Extract the (x, y) coordinate from the center of the cell holding the provided text.  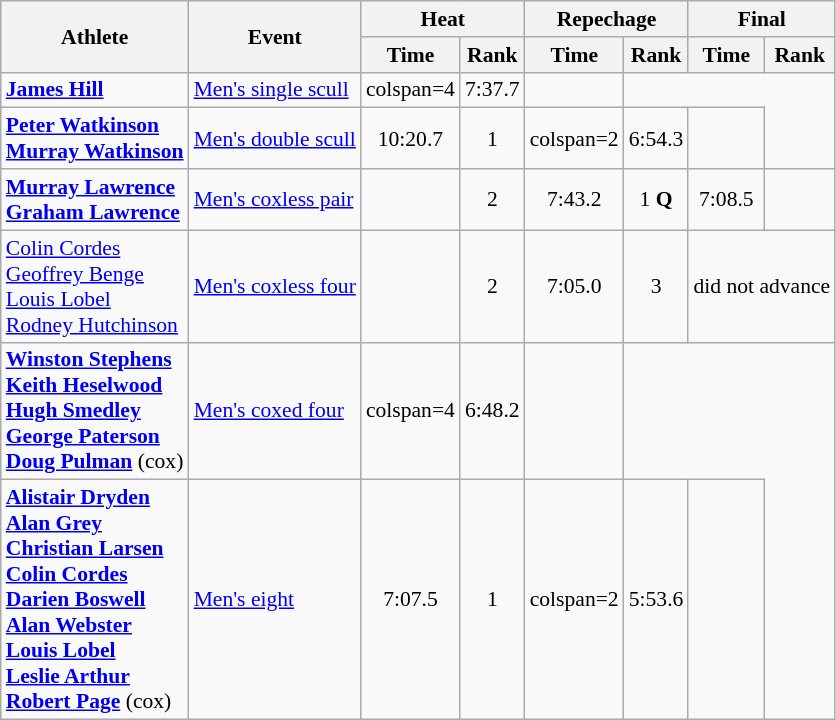
Men's double scull (275, 138)
Repechage (607, 19)
5:53.6 (656, 600)
Men's eight (275, 600)
James Hill (95, 90)
Men's single scull (275, 90)
Murray LawrenceGraham Lawrence (95, 200)
Final (762, 19)
Winston StephensKeith HeselwoodHugh SmedleyGeorge PatersonDoug Pulman (cox) (95, 411)
6:54.3 (656, 138)
7:43.2 (574, 200)
Men's coxless pair (275, 200)
Alistair DrydenAlan GreyChristian LarsenColin CordesDarien BoswellAlan WebsterLouis LobelLeslie ArthurRobert Page (cox) (95, 600)
Heat (443, 19)
did not advance (762, 286)
Colin CordesGeoffrey BengeLouis LobelRodney Hutchinson (95, 286)
3 (656, 286)
Men's coxless four (275, 286)
Event (275, 36)
7:37.7 (492, 90)
10:20.7 (410, 138)
6:48.2 (492, 411)
7:05.0 (574, 286)
7:07.5 (410, 600)
Peter WatkinsonMurray Watkinson (95, 138)
Athlete (95, 36)
7:08.5 (726, 200)
1 Q (656, 200)
Men's coxed four (275, 411)
